Determine the (X, Y) coordinate at the center of the cell enclosing the given text.  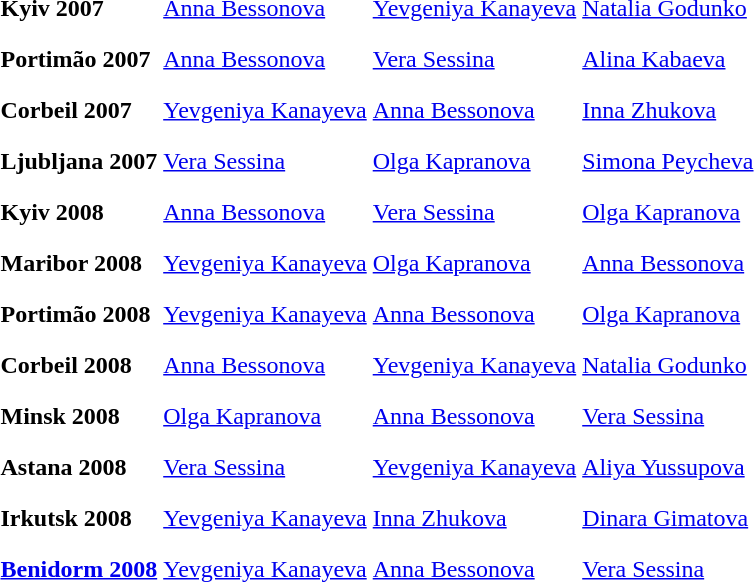
Inna Zhukova (474, 518)
